Return the [x, y] coordinate for the center point of the cell that contains the specified text.  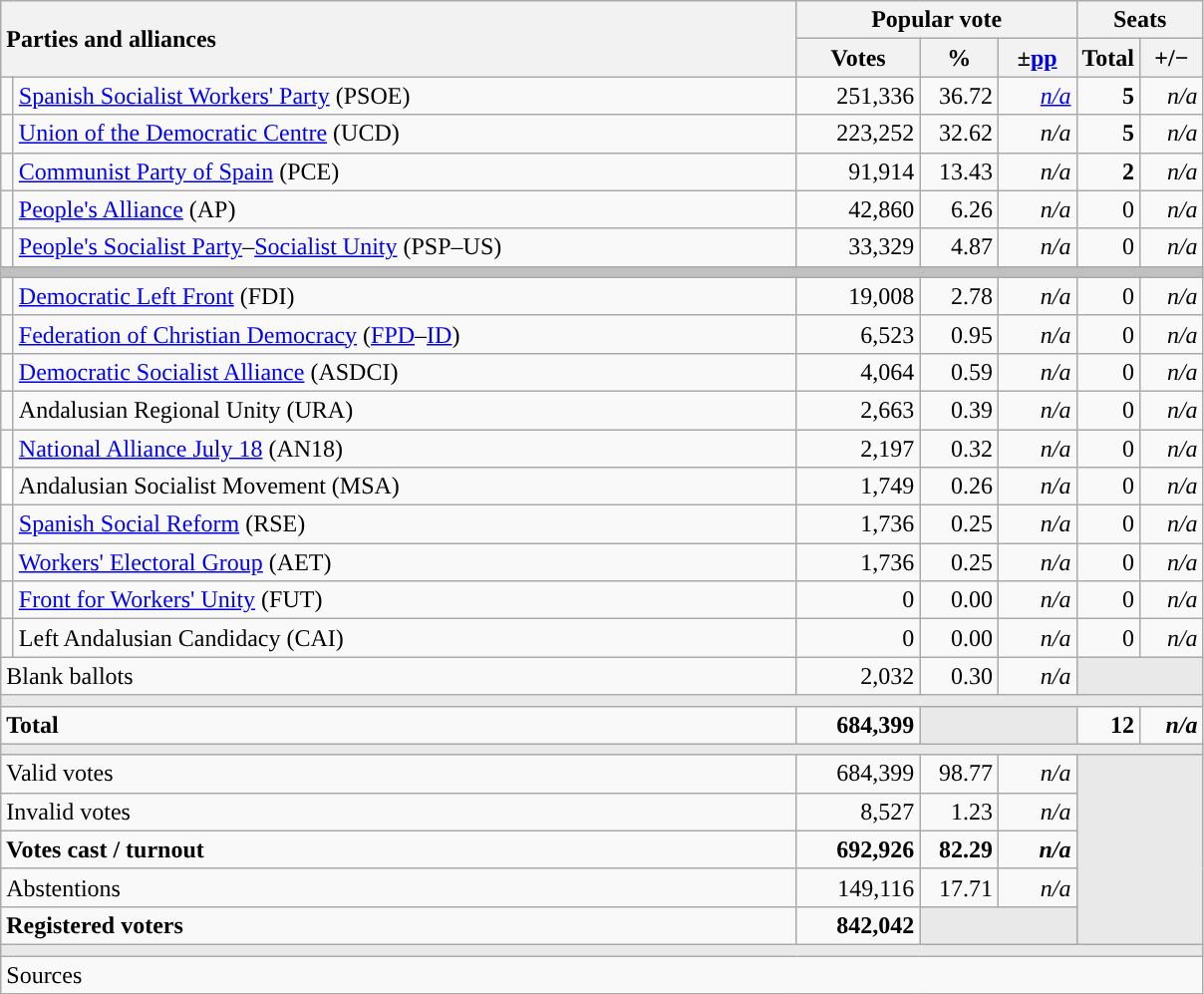
Sources [602, 974]
Andalusian Socialist Movement (MSA) [405, 487]
People's Alliance (AP) [405, 209]
36.72 [959, 96]
Left Andalusian Candidacy (CAI) [405, 638]
251,336 [858, 96]
4.87 [959, 247]
33,329 [858, 247]
98.77 [959, 774]
+/− [1172, 58]
Votes cast / turnout [399, 849]
Invalid votes [399, 812]
2,197 [858, 448]
Communist Party of Spain (PCE) [405, 171]
13.43 [959, 171]
223,252 [858, 134]
Votes [858, 58]
Front for Workers' Unity (FUT) [405, 600]
0.30 [959, 676]
Abstentions [399, 887]
91,914 [858, 171]
Popular vote [937, 20]
1.23 [959, 812]
2,663 [858, 410]
17.71 [959, 887]
Democratic Socialist Alliance (ASDCI) [405, 372]
19,008 [858, 296]
Union of the Democratic Centre (UCD) [405, 134]
0.39 [959, 410]
0.95 [959, 334]
6,523 [858, 334]
12 [1108, 725]
2 [1108, 171]
2.78 [959, 296]
32.62 [959, 134]
0.26 [959, 487]
Andalusian Regional Unity (URA) [405, 410]
82.29 [959, 849]
692,926 [858, 849]
±pp [1037, 58]
0.59 [959, 372]
Federation of Christian Democracy (FPD–ID) [405, 334]
1,749 [858, 487]
Workers' Electoral Group (AET) [405, 562]
0.32 [959, 448]
4,064 [858, 372]
National Alliance July 18 (AN18) [405, 448]
842,042 [858, 925]
2,032 [858, 676]
149,116 [858, 887]
Parties and alliances [399, 39]
Valid votes [399, 774]
42,860 [858, 209]
8,527 [858, 812]
% [959, 58]
Registered voters [399, 925]
Democratic Left Front (FDI) [405, 296]
Spanish Socialist Workers' Party (PSOE) [405, 96]
6.26 [959, 209]
Seats [1140, 20]
Spanish Social Reform (RSE) [405, 524]
Blank ballots [399, 676]
People's Socialist Party–Socialist Unity (PSP–US) [405, 247]
